Provide the [X, Y] coordinate of the cell's center where the given text is located.  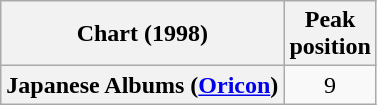
Chart (1998) [142, 34]
Peak position [330, 34]
Japanese Albums (Oricon) [142, 85]
9 [330, 85]
